From the cell containing the given text, extract its center point as [X, Y] coordinate. 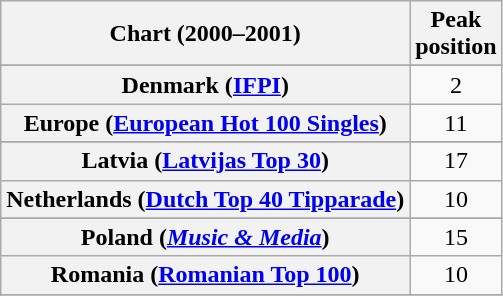
Chart (2000–2001) [206, 34]
Poland (Music & Media) [206, 237]
Peakposition [456, 34]
Romania (Romanian Top 100) [206, 275]
Europe (European Hot 100 Singles) [206, 123]
15 [456, 237]
11 [456, 123]
Latvia (Latvijas Top 30) [206, 161]
Denmark (IFPI) [206, 85]
17 [456, 161]
2 [456, 85]
Netherlands (Dutch Top 40 Tipparade) [206, 199]
